Capture the cell that displays the provided text and extract its (x, y) central coordinate. 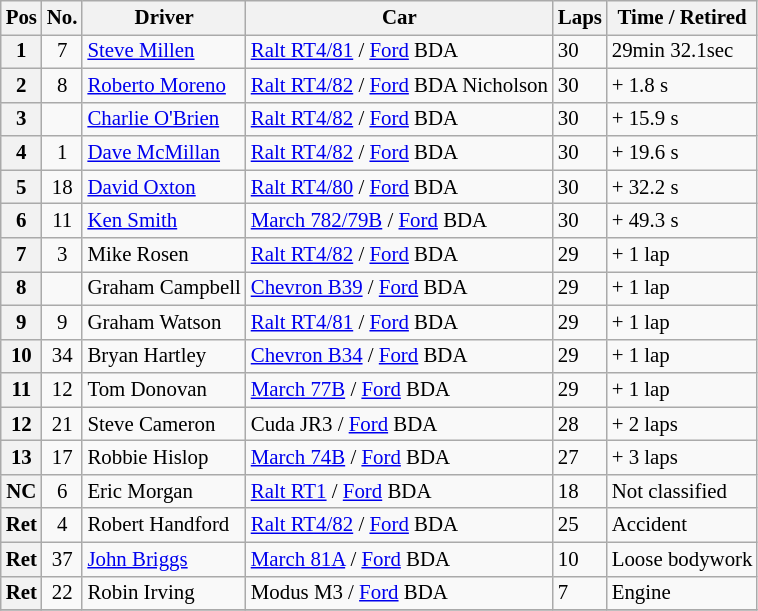
+ 2 laps (682, 424)
Accident (682, 525)
Ralt RT4/82 / Ford BDA Nicholson (400, 85)
Robin Irving (164, 593)
+ 32.2 s (682, 187)
Chevron B39 / Ford BDA (400, 288)
+ 49.3 s (682, 221)
Mike Rosen (164, 255)
Steve Cameron (164, 424)
Dave McMillan (164, 153)
March 782/79B / Ford BDA (400, 221)
Pos (22, 18)
No. (62, 18)
March 77B / Ford BDA (400, 390)
34 (62, 356)
Not classified (682, 491)
+ 1.8 s (682, 85)
22 (62, 593)
John Briggs (164, 559)
25 (580, 525)
March 81A / Ford BDA (400, 559)
Driver (164, 18)
Tom Donovan (164, 390)
Car (400, 18)
Bryan Hartley (164, 356)
Graham Watson (164, 322)
Eric Morgan (164, 491)
Loose bodywork (682, 559)
March 74B / Ford BDA (400, 458)
13 (22, 458)
Graham Campbell (164, 288)
Charlie O'Brien (164, 119)
Robbie Hislop (164, 458)
17 (62, 458)
Ralt RT1 / Ford BDA (400, 491)
+ 15.9 s (682, 119)
5 (22, 187)
Laps (580, 18)
Steve Millen (164, 51)
Cuda JR3 / Ford BDA (400, 424)
Chevron B34 / Ford BDA (400, 356)
28 (580, 424)
+ 3 laps (682, 458)
2 (22, 85)
Ken Smith (164, 221)
Modus M3 / Ford BDA (400, 593)
Engine (682, 593)
+ 19.6 s (682, 153)
Robert Handford (164, 525)
29min 32.1sec (682, 51)
37 (62, 559)
NC (22, 491)
Roberto Moreno (164, 85)
Ralt RT4/80 / Ford BDA (400, 187)
David Oxton (164, 187)
Time / Retired (682, 18)
21 (62, 424)
27 (580, 458)
